Extract the (X, Y) coordinate from the center of the cell holding the provided text.  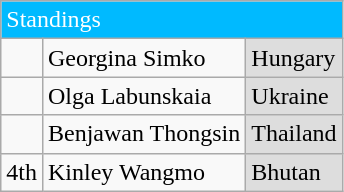
Standings (172, 20)
Kinley Wangmo (144, 172)
Bhutan (294, 172)
Thailand (294, 134)
Georgina Simko (144, 58)
Ukraine (294, 96)
Benjawan Thongsin (144, 134)
Olga Labunskaia (144, 96)
4th (22, 172)
Hungary (294, 58)
